Search for the cell housing the specified text and yield its [X, Y] center coordinate. 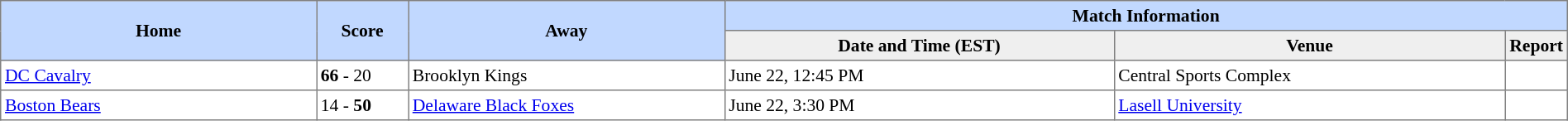
Boston Bears [159, 105]
Lasell University [1310, 105]
Venue [1310, 46]
Report [1537, 46]
June 22, 3:30 PM [920, 105]
Match Information [1146, 16]
Home [159, 31]
66 - 20 [362, 75]
Delaware Black Foxes [566, 105]
Date and Time (EST) [920, 46]
Central Sports Complex [1310, 75]
June 22, 12:45 PM [920, 75]
14 - 50 [362, 105]
Away [566, 31]
Score [362, 31]
DC Cavalry [159, 75]
Brooklyn Kings [566, 75]
